Scan for the cell matching the given text and deliver its [x, y] coordinate at center. 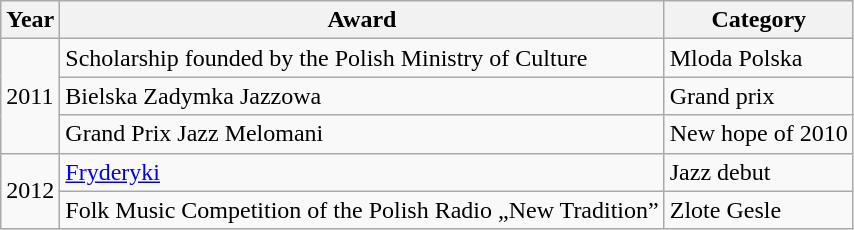
Grand Prix Jazz Melomani [362, 134]
Award [362, 20]
New hope of 2010 [758, 134]
Zlote Gesle [758, 210]
Fryderyki [362, 172]
Bielska Zadymka Jazzowa [362, 96]
Jazz debut [758, 172]
Grand prix [758, 96]
Mloda Polska [758, 58]
Year [30, 20]
Folk Music Competition of the Polish Radio „New Tradition” [362, 210]
Category [758, 20]
2011 [30, 96]
2012 [30, 191]
Scholarship founded by the Polish Ministry of Culture [362, 58]
